Find where the given text appears and provide that cell's center as (x, y) coordinate. 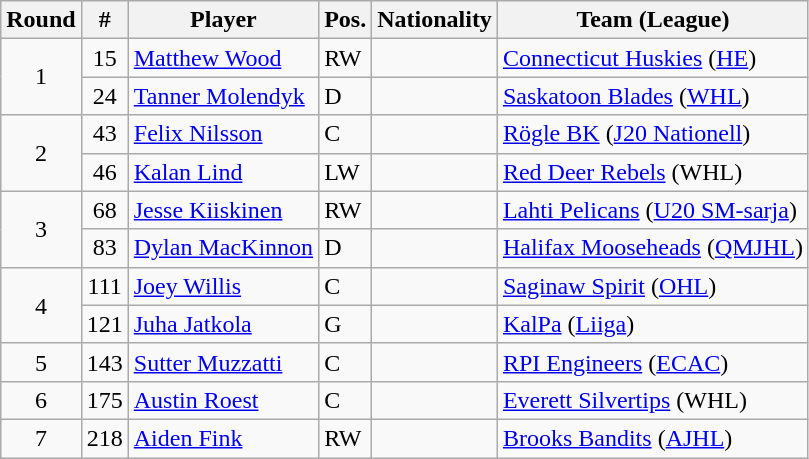
Pos. (346, 20)
43 (104, 134)
RPI Engineers (ECAC) (652, 362)
# (104, 20)
68 (104, 210)
LW (346, 172)
Sutter Muzzatti (223, 362)
Rögle BK (J20 Nationell) (652, 134)
KalPa (Liiga) (652, 324)
Team (League) (652, 20)
15 (104, 58)
Halifax Mooseheads (QMJHL) (652, 248)
143 (104, 362)
6 (41, 400)
111 (104, 286)
Felix Nilsson (223, 134)
Matthew Wood (223, 58)
121 (104, 324)
83 (104, 248)
3 (41, 229)
Nationality (435, 20)
Red Deer Rebels (WHL) (652, 172)
Round (41, 20)
Saskatoon Blades (WHL) (652, 96)
46 (104, 172)
Connecticut Huskies (HE) (652, 58)
Tanner Molendyk (223, 96)
G (346, 324)
Lahti Pelicans (U20 SM-sarja) (652, 210)
Brooks Bandits (AJHL) (652, 438)
Saginaw Spirit (OHL) (652, 286)
2 (41, 153)
Aiden Fink (223, 438)
Austin Roest (223, 400)
Everett Silvertips (WHL) (652, 400)
1 (41, 77)
24 (104, 96)
Dylan MacKinnon (223, 248)
4 (41, 305)
Player (223, 20)
7 (41, 438)
Jesse Kiiskinen (223, 210)
Joey Willis (223, 286)
175 (104, 400)
Kalan Lind (223, 172)
Juha Jatkola (223, 324)
5 (41, 362)
218 (104, 438)
